Pinpoint the cell where the given text exists, returning its (X, Y) midpoint coordinate. 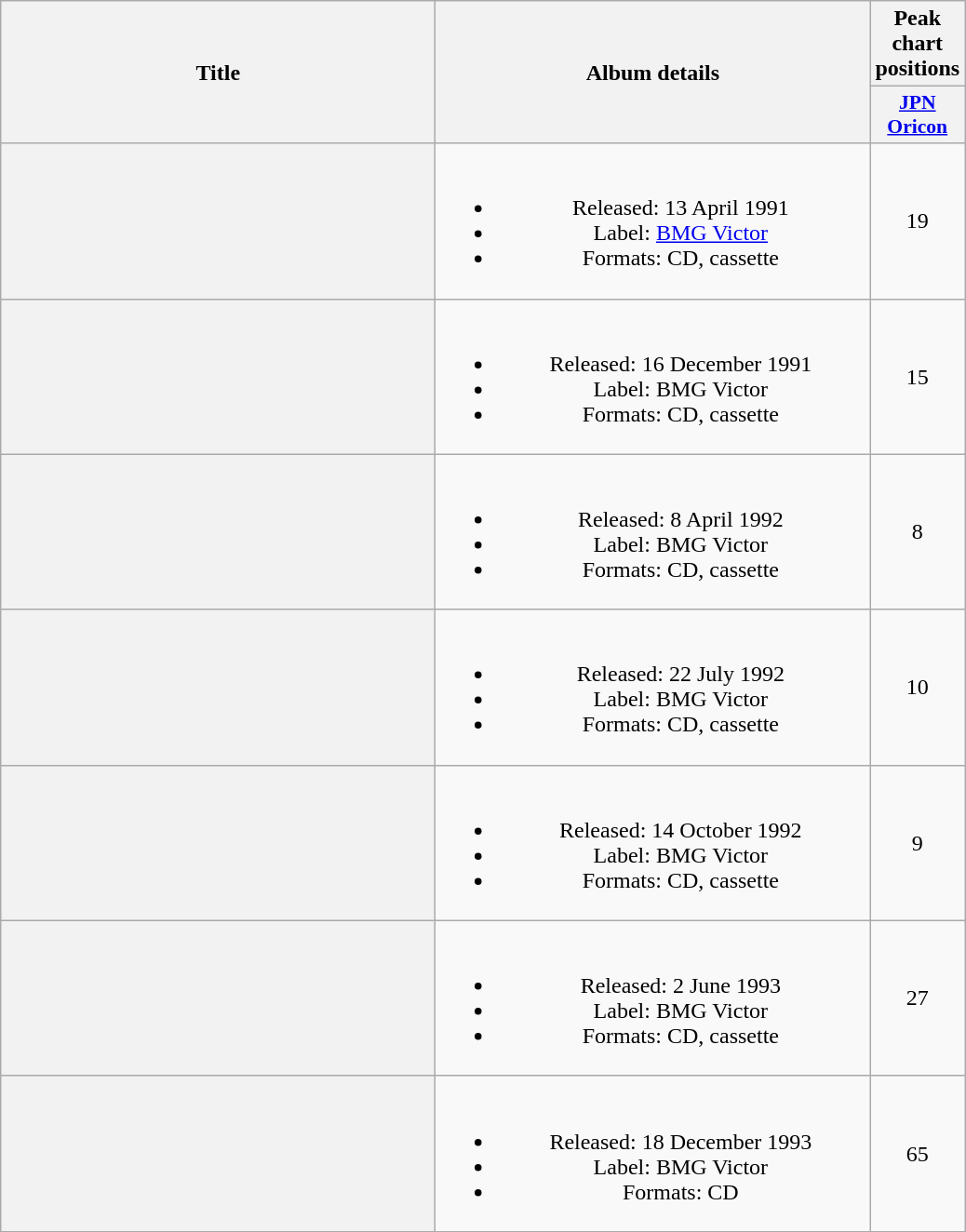
8 (918, 532)
Released: 13 April 1991Label: BMG VictorFormats: CD, cassette (653, 221)
Released: 16 December 1991Label: BMG VictorFormats: CD, cassette (653, 376)
Title (218, 73)
Peak chart positions (918, 44)
Released: 8 April 1992Label: BMG VictorFormats: CD, cassette (653, 532)
15 (918, 376)
19 (918, 221)
Released: 2 June 1993Label: BMG VictorFormats: CD, cassette (653, 998)
Album details (653, 73)
27 (918, 998)
Released: 22 July 1992Label: BMG VictorFormats: CD, cassette (653, 687)
65 (918, 1154)
Released: 14 October 1992Label: BMG VictorFormats: CD, cassette (653, 843)
10 (918, 687)
9 (918, 843)
JPNOricon (918, 115)
Released: 18 December 1993Label: BMG VictorFormats: CD (653, 1154)
